Extract the (X, Y) coordinate from the center of the cell holding the provided text.  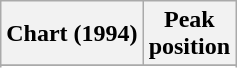
Peakposition (189, 34)
Chart (1994) (72, 34)
